Provide the (X, Y) coordinate of the cell's center where the given text is located.  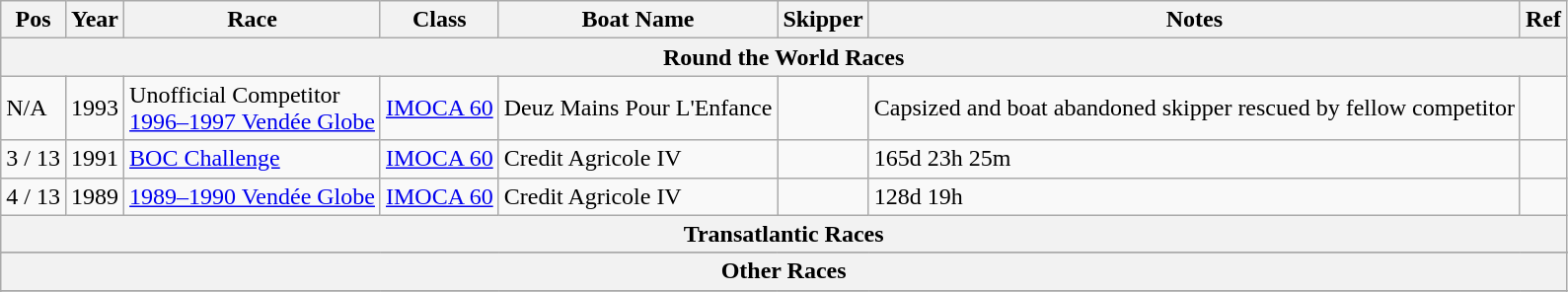
3 / 13 (34, 159)
Pos (34, 20)
165d 23h 25m (1194, 159)
Boat Name (637, 20)
Notes (1194, 20)
BOC Challenge (253, 159)
Capsized and boat abandoned skipper rescued by fellow competitor (1194, 109)
4 / 13 (34, 196)
Round the World Races (784, 57)
Transatlantic Races (784, 234)
Race (253, 20)
1989 (95, 196)
Other Races (784, 271)
1991 (95, 159)
Ref (1543, 20)
Skipper (823, 20)
Class (439, 20)
N/A (34, 109)
128d 19h (1194, 196)
Year (95, 20)
1993 (95, 109)
Unofficial Competitor1996–1997 Vendée Globe (253, 109)
Deuz Mains Pour L'Enfance (637, 109)
1989–1990 Vendée Globe (253, 196)
